Detect which cell encompasses the target text, then output its [x, y] center coordinate. 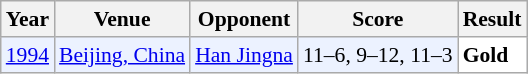
Score [378, 19]
Gold [492, 55]
Venue [122, 19]
11–6, 9–12, 11–3 [378, 55]
Beijing, China [122, 55]
1994 [28, 55]
Opponent [244, 19]
Han Jingna [244, 55]
Result [492, 19]
Year [28, 19]
